Find where the given text appears and provide that cell's center as (x, y) coordinate. 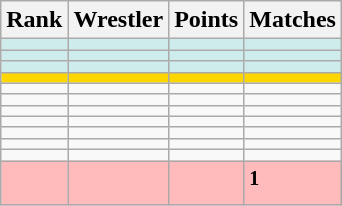
Matches (293, 20)
Points (206, 20)
1 (293, 182)
Wrestler (118, 20)
Rank (34, 20)
